Identify which cell holds the provided text, then report its [X, Y] central coordinate. 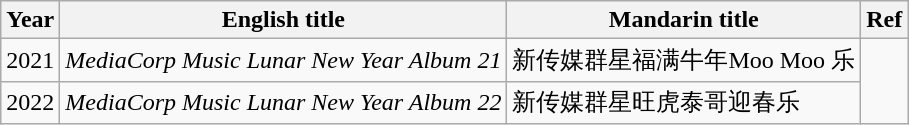
新传媒群星旺虎泰哥迎春乐 [684, 102]
Ref [884, 20]
2021 [30, 60]
新传媒群星福满牛年Moo Moo 乐 [684, 60]
MediaCorp Music Lunar New Year Album 22 [284, 102]
Mandarin title [684, 20]
2022 [30, 102]
MediaCorp Music Lunar New Year Album 21 [284, 60]
English title [284, 20]
Year [30, 20]
